Locate the cell with the specified text and output its [x, y] center coordinate. 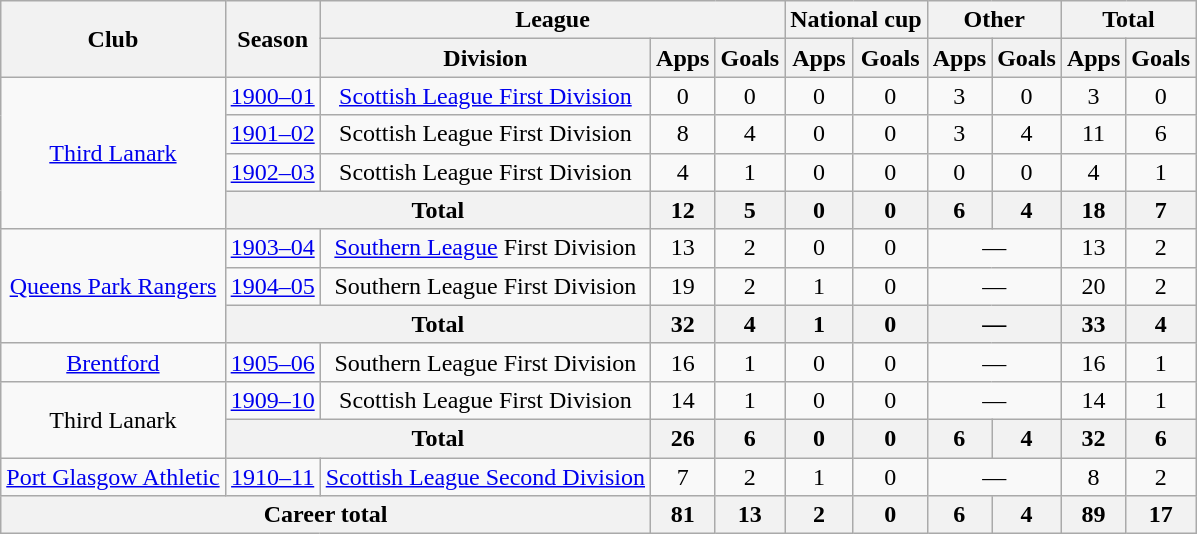
Season [272, 39]
Division [485, 58]
20 [1093, 286]
Queens Park Rangers [113, 286]
33 [1093, 324]
1910–11 [272, 477]
18 [1093, 210]
11 [1093, 134]
Other [994, 20]
Brentford [113, 362]
12 [683, 210]
1902–03 [272, 172]
1901–02 [272, 134]
1904–05 [272, 286]
5 [750, 210]
Club [113, 39]
League [552, 20]
Scottish League Second Division [485, 477]
81 [683, 515]
89 [1093, 515]
1900–01 [272, 96]
17 [1161, 515]
Port Glasgow Athletic [113, 477]
Career total [326, 515]
1909–10 [272, 400]
19 [683, 286]
National cup [856, 20]
26 [683, 438]
1903–04 [272, 248]
1905–06 [272, 362]
